Search for the cell housing the specified text and yield its (X, Y) center coordinate. 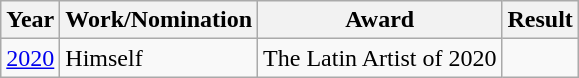
Result (540, 20)
Award (380, 20)
Himself (159, 58)
The Latin Artist of 2020 (380, 58)
Year (30, 20)
2020 (30, 58)
Work/Nomination (159, 20)
